Pinpoint the cell where the given text exists, returning its [x, y] midpoint coordinate. 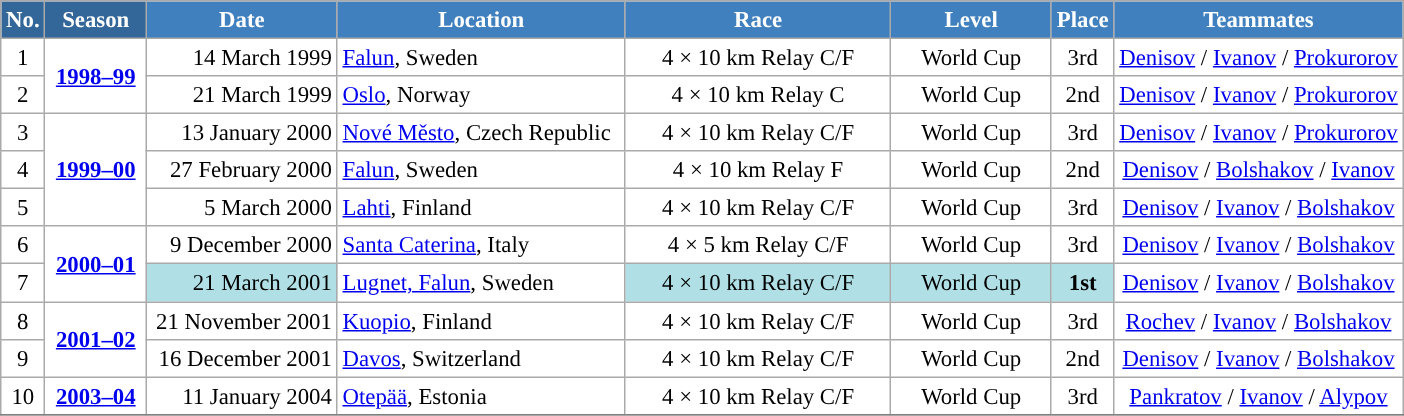
1999–00 [96, 170]
13 January 2000 [242, 133]
2003–04 [96, 396]
Denisov / Bolshakov / Ivanov [1258, 170]
1st [1082, 283]
Level [972, 20]
4 [23, 170]
2000–01 [96, 264]
6 [23, 245]
14 March 1999 [242, 58]
Place [1082, 20]
2001–02 [96, 340]
Rochev / Ivanov / Bolshakov [1258, 321]
Nové Město, Czech Republic [481, 133]
Location [481, 20]
Pankratov / Ivanov / Alypov [1258, 396]
Lugnet, Falun, Sweden [481, 283]
4 × 10 km Relay F [758, 170]
9 [23, 358]
16 December 2001 [242, 358]
5 March 2000 [242, 208]
2 [23, 95]
11 January 2004 [242, 396]
4 × 5 km Relay C/F [758, 245]
Lahti, Finland [481, 208]
21 November 2001 [242, 321]
Teammates [1258, 20]
Kuopio, Finland [481, 321]
10 [23, 396]
1 [23, 58]
3 [23, 133]
Otepää, Estonia [481, 396]
Season [96, 20]
8 [23, 321]
Davos, Switzerland [481, 358]
Date [242, 20]
Santa Caterina, Italy [481, 245]
7 [23, 283]
Race [758, 20]
1998–99 [96, 76]
Oslo, Norway [481, 95]
21 March 1999 [242, 95]
21 March 2001 [242, 283]
4 × 10 km Relay C [758, 95]
9 December 2000 [242, 245]
27 February 2000 [242, 170]
5 [23, 208]
No. [23, 20]
